Pinpoint the cell where the given text exists, returning its [x, y] midpoint coordinate. 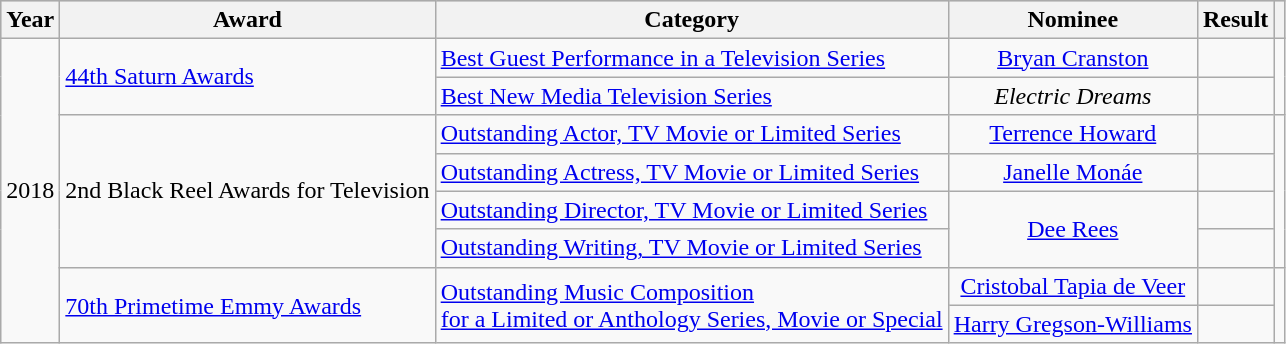
Outstanding Actress, TV Movie or Limited Series [692, 172]
Outstanding Writing, TV Movie or Limited Series [692, 248]
Outstanding Director, TV Movie or Limited Series [692, 210]
Bryan Cranston [1072, 58]
Outstanding Actor, TV Movie or Limited Series [692, 134]
Year [30, 20]
Electric Dreams [1072, 96]
Outstanding Music Compositionfor a Limited or Anthology Series, Movie or Special [692, 305]
Nominee [1072, 20]
Best Guest Performance in a Television Series [692, 58]
2018 [30, 191]
Harry Gregson-Williams [1072, 324]
Cristobal Tapia de Veer [1072, 286]
Terrence Howard [1072, 134]
44th Saturn Awards [248, 77]
2nd Black Reel Awards for Television [248, 191]
Category [692, 20]
Best New Media Television Series [692, 96]
Award [248, 20]
Dee Rees [1072, 229]
70th Primetime Emmy Awards [248, 305]
Result [1235, 20]
Janelle Monáe [1072, 172]
